Provide the (X, Y) coordinate of the cell's center where the given text is located.  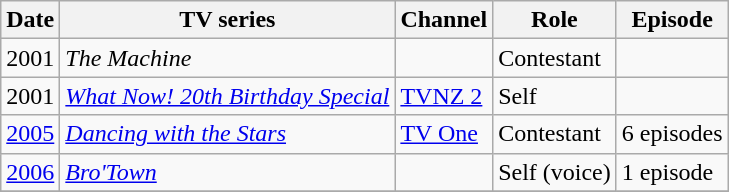
2005 (30, 134)
Episode (672, 20)
Self (voice) (555, 172)
Date (30, 20)
6 episodes (672, 134)
Dancing with the Stars (228, 134)
Bro'Town (228, 172)
2006 (30, 172)
TVNZ 2 (444, 96)
1 episode (672, 172)
Channel (444, 20)
TV One (444, 134)
Self (555, 96)
The Machine (228, 58)
What Now! 20th Birthday Special (228, 96)
TV series (228, 20)
Role (555, 20)
